Output the [x, y] coordinate of the center of the cell containing the given text.  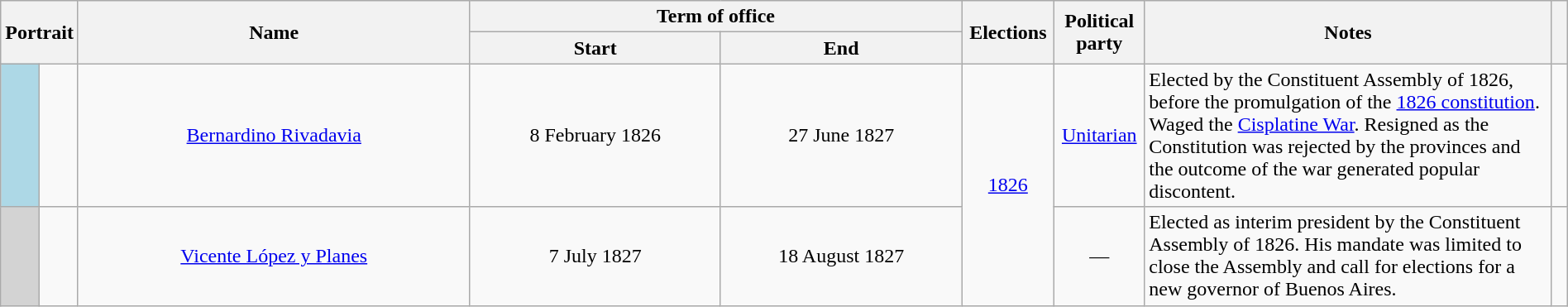
1826 [1008, 185]
Elections [1008, 32]
8 February 1826 [595, 136]
7 July 1827 [595, 257]
18 August 1827 [840, 257]
Notes [1348, 32]
Vicente López y Planes [274, 257]
Name [274, 32]
Start [595, 48]
— [1100, 257]
Portrait [40, 32]
Term of office [716, 17]
End [840, 48]
Politicalparty [1100, 32]
Bernardino Rivadavia [274, 136]
27 June 1827 [840, 136]
Unitarian [1100, 136]
